Provide the [x, y] coordinate of the cell's center where the given text is located.  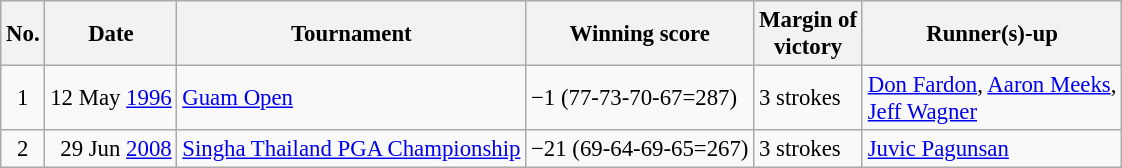
Winning score [640, 34]
2 [23, 149]
1 [23, 98]
−21 (69-64-69-65=267) [640, 149]
Margin ofvictory [808, 34]
No. [23, 34]
Don Fardon, Aaron Meeks, Jeff Wagner [992, 98]
Guam Open [352, 98]
−1 (77-73-70-67=287) [640, 98]
Tournament [352, 34]
Juvic Pagunsan [992, 149]
Date [111, 34]
Runner(s)-up [992, 34]
Singha Thailand PGA Championship [352, 149]
29 Jun 2008 [111, 149]
12 May 1996 [111, 98]
